Detect which cell encompasses the target text, then output its (X, Y) center coordinate. 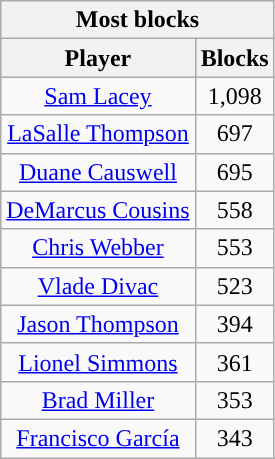
343 (234, 438)
Francisco García (98, 438)
Brad Miller (98, 400)
Sam Lacey (98, 96)
Most blocks (138, 20)
Chris Webber (98, 248)
Duane Causwell (98, 172)
695 (234, 172)
558 (234, 210)
DeMarcus Cousins (98, 210)
353 (234, 400)
361 (234, 362)
394 (234, 324)
Vlade Divac (98, 286)
Blocks (234, 58)
LaSalle Thompson (98, 134)
Jason Thompson (98, 324)
Player (98, 58)
697 (234, 134)
523 (234, 286)
553 (234, 248)
Lionel Simmons (98, 362)
1,098 (234, 96)
